Scan for the cell matching the given text and deliver its [X, Y] coordinate at center. 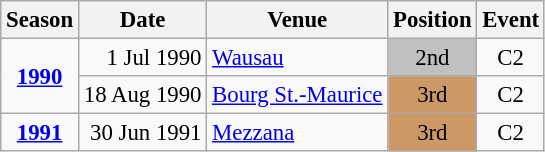
Date [142, 20]
30 Jun 1991 [142, 133]
2nd [432, 58]
Bourg St.-Maurice [298, 95]
Wausau [298, 58]
1991 [40, 133]
Venue [298, 20]
Mezzana [298, 133]
Season [40, 20]
Event [511, 20]
1990 [40, 76]
18 Aug 1990 [142, 95]
Position [432, 20]
1 Jul 1990 [142, 58]
